Extract the [x, y] coordinate from the center of the cell holding the provided text.  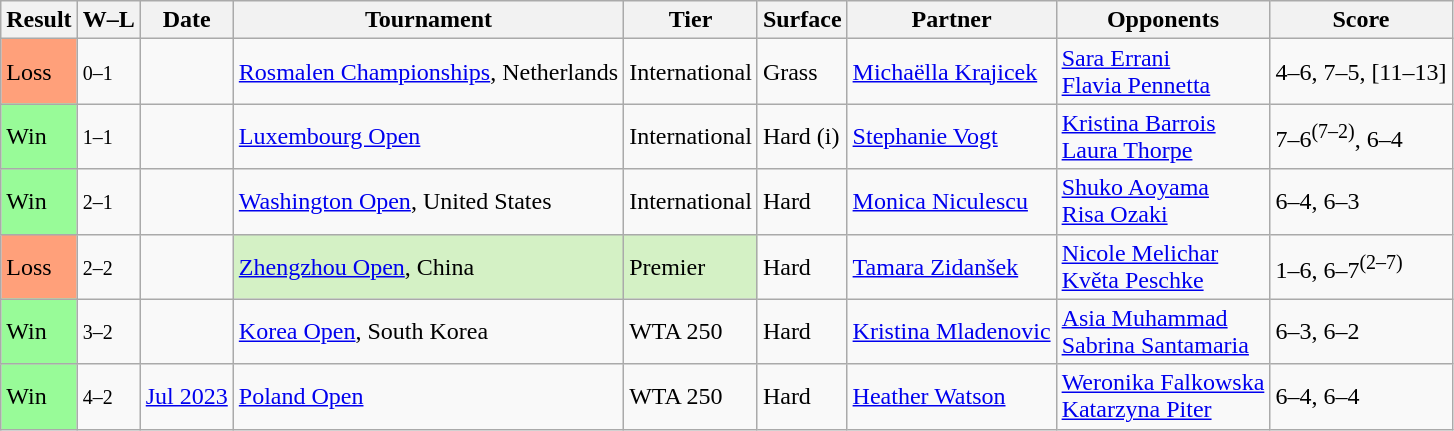
Washington Open, United States [428, 202]
Tamara Zidanšek [952, 266]
2–1 [108, 202]
2–2 [108, 266]
Poland Open [428, 396]
Korea Open, South Korea [428, 332]
Michaëlla Krajicek [952, 72]
0–1 [108, 72]
1–6, 6–7(2–7) [1361, 266]
4–2 [108, 396]
6–3, 6–2 [1361, 332]
1–1 [108, 136]
Grass [802, 72]
Kristina Mladenovic [952, 332]
Rosmalen Championships, Netherlands [428, 72]
Sara Errani Flavia Pennetta [1163, 72]
Stephanie Vogt [952, 136]
Partner [952, 20]
Date [186, 20]
Kristina Barrois Laura Thorpe [1163, 136]
Shuko Aoyama Risa Ozaki [1163, 202]
6–4, 6–3 [1361, 202]
Opponents [1163, 20]
3–2 [108, 332]
Weronika Falkowska Katarzyna Piter [1163, 396]
Tier [691, 20]
Jul 2023 [186, 396]
Premier [691, 266]
Monica Niculescu [952, 202]
Zhengzhou Open, China [428, 266]
Hard (i) [802, 136]
Tournament [428, 20]
Result [39, 20]
7–6(7–2), 6–4 [1361, 136]
6–4, 6–4 [1361, 396]
Luxembourg Open [428, 136]
Heather Watson [952, 396]
Nicole Melichar Květa Peschke [1163, 266]
Score [1361, 20]
W–L [108, 20]
Surface [802, 20]
Asia Muhammad Sabrina Santamaria [1163, 332]
4–6, 7–5, [11–13] [1361, 72]
